Find where the given text appears and provide that cell's center as (X, Y) coordinate. 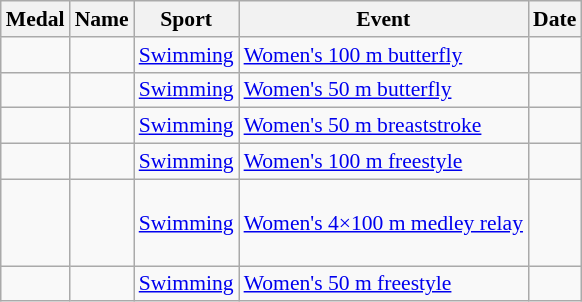
Date (554, 19)
Women's 4×100 m medley relay (384, 222)
Name (102, 19)
Medal (36, 19)
Sport (186, 19)
Event (384, 19)
Women's 100 m butterfly (384, 55)
Women's 50 m freestyle (384, 284)
Women's 50 m butterfly (384, 90)
Women's 50 m breaststroke (384, 126)
Women's 100 m freestyle (384, 162)
